Return (x, y) of the center of cell containing provided text 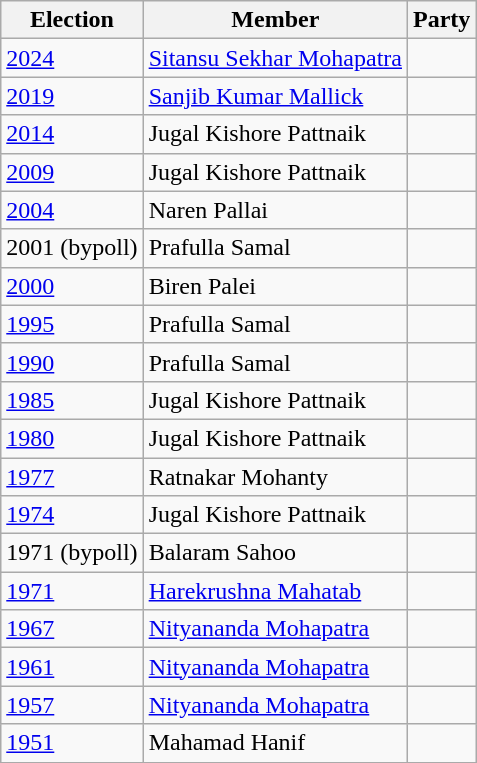
Balaram Sahoo (275, 553)
1974 (72, 515)
1961 (72, 667)
2004 (72, 210)
1971 (bypoll) (72, 553)
1980 (72, 438)
2009 (72, 172)
Sanjib Kumar Mallick (275, 96)
1990 (72, 362)
Harekrushna Mahatab (275, 591)
Election (72, 20)
1967 (72, 629)
Biren Palei (275, 286)
1977 (72, 477)
Sitansu Sekhar Mohapatra (275, 58)
2014 (72, 134)
Mahamad Hanif (275, 743)
2019 (72, 96)
1995 (72, 324)
2001 (bypoll) (72, 248)
2024 (72, 58)
Naren Pallai (275, 210)
1957 (72, 705)
Ratnakar Mohanty (275, 477)
Member (275, 20)
1985 (72, 400)
2000 (72, 286)
1971 (72, 591)
Party (441, 20)
1951 (72, 743)
